For the text-containing cell, return its midpoint in (x, y) coordinate format. 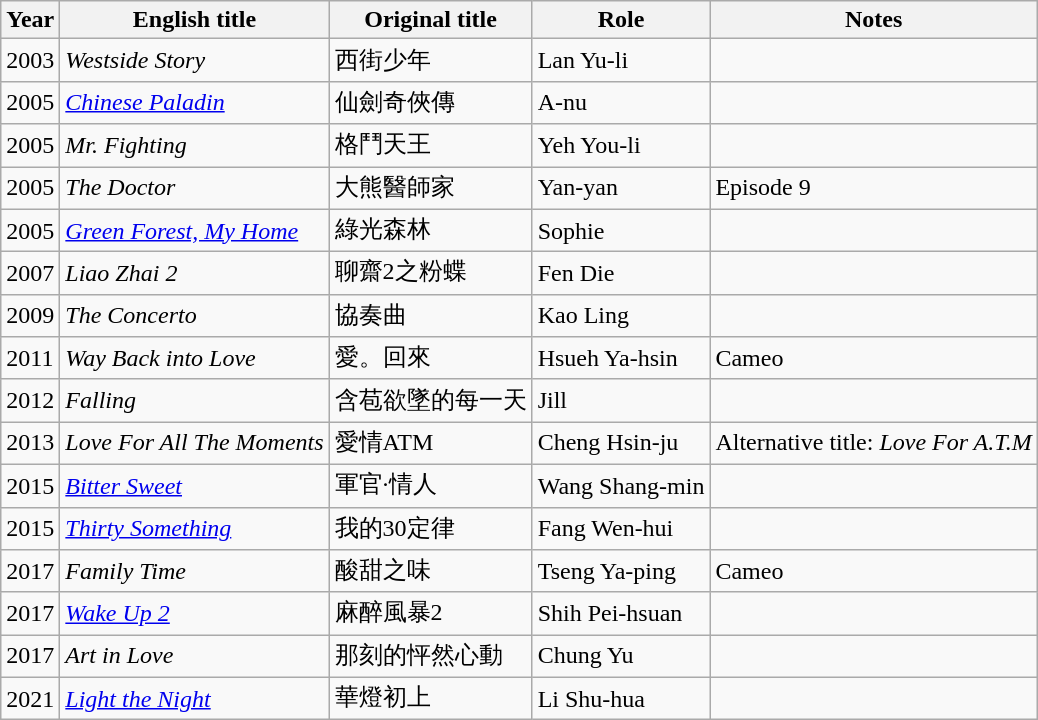
Year (30, 20)
2003 (30, 60)
2011 (30, 358)
Family Time (194, 572)
Lan Yu-li (621, 60)
軍官·情人 (430, 486)
English title (194, 20)
Thirty Something (194, 528)
Alternative title: Love For A.T.M (874, 444)
Mr. Fighting (194, 146)
Hsueh Ya-hsin (621, 358)
Original title (430, 20)
協奏曲 (430, 316)
Episode 9 (874, 188)
含苞欲墜的每一天 (430, 400)
Falling (194, 400)
麻醉風暴2 (430, 614)
Chung Yu (621, 656)
Notes (874, 20)
我的30定律 (430, 528)
Yeh You-li (621, 146)
The Doctor (194, 188)
Light the Night (194, 698)
Shih Pei-hsuan (621, 614)
大熊醫師家 (430, 188)
Bitter Sweet (194, 486)
Kao Ling (621, 316)
2021 (30, 698)
Yan-yan (621, 188)
Wang Shang-min (621, 486)
The Concerto (194, 316)
Sophie (621, 230)
Love For All The Moments (194, 444)
Westside Story (194, 60)
Art in Love (194, 656)
2013 (30, 444)
聊齋2之粉蝶 (430, 274)
酸甜之味 (430, 572)
愛情ATM (430, 444)
2009 (30, 316)
華燈初上 (430, 698)
Chinese Paladin (194, 102)
A-nu (621, 102)
Wake Up 2 (194, 614)
2012 (30, 400)
Cheng Hsin-ju (621, 444)
2007 (30, 274)
Fen Die (621, 274)
Fang Wen-hui (621, 528)
那刻的怦然心動 (430, 656)
仙劍奇俠傳 (430, 102)
Li Shu-hua (621, 698)
西街少年 (430, 60)
綠光森林 (430, 230)
Way Back into Love (194, 358)
愛。回來 (430, 358)
Jill (621, 400)
格鬥天王 (430, 146)
Liao Zhai 2 (194, 274)
Tseng Ya-ping (621, 572)
Role (621, 20)
Green Forest, My Home (194, 230)
